Scan for the cell matching the given text and deliver its (x, y) coordinate at center. 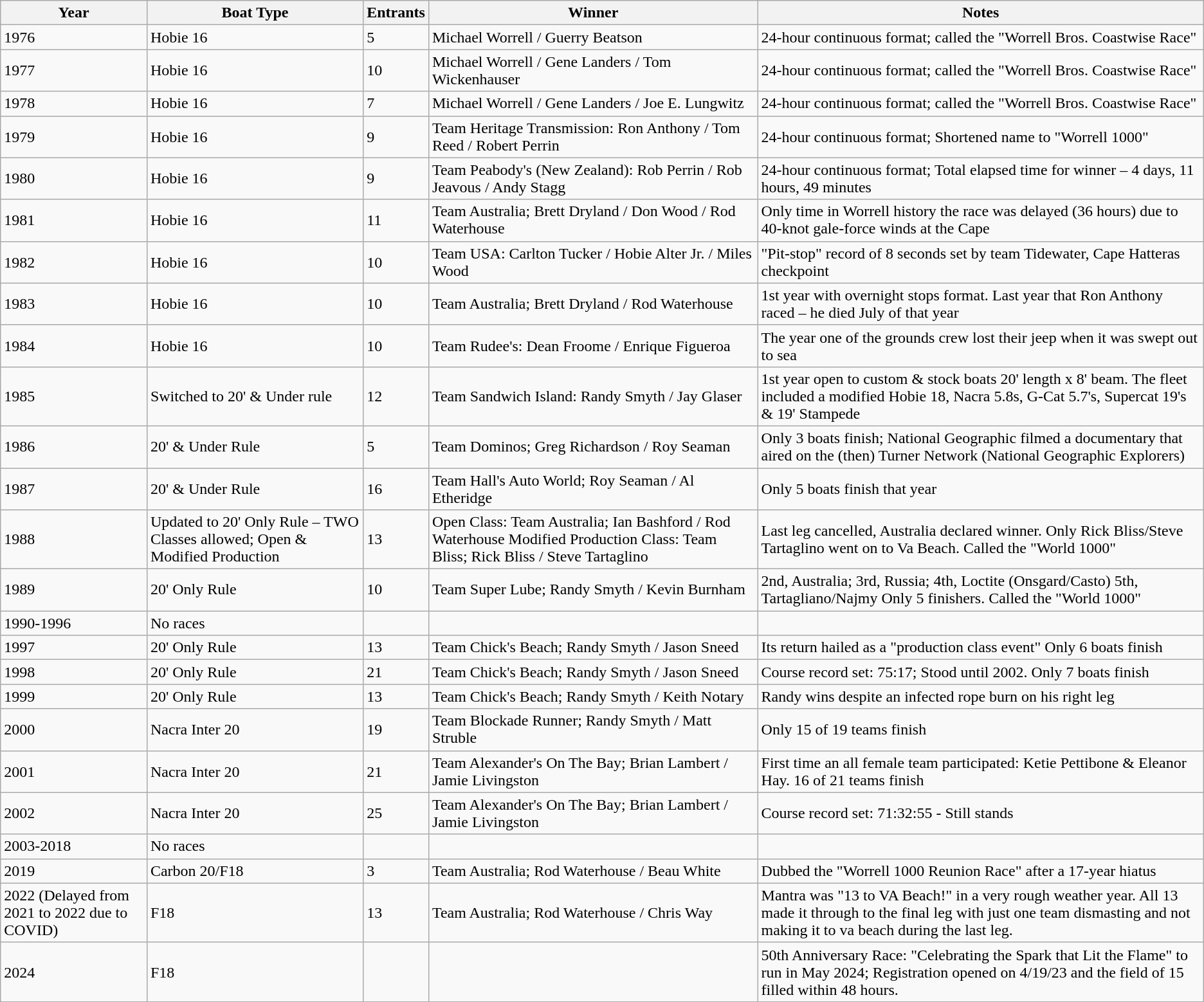
Open Class: Team Australia; Ian Bashford / Rod Waterhouse Modified Production Class: Team Bliss; Rick Bliss / Steve Tartaglino (593, 540)
Team Sandwich Island: Randy Smyth / Jay Glaser (593, 396)
1985 (74, 396)
1980 (74, 179)
1997 (74, 648)
2000 (74, 729)
2022 (Delayed from 2021 to 2022 due to COVID) (74, 913)
16 (396, 489)
Team USA: Carlton Tucker / Hobie Alter Jr. / Miles Wood (593, 262)
Only 5 boats finish that year (980, 489)
7 (396, 104)
11 (396, 220)
12 (396, 396)
Notes (980, 13)
1987 (74, 489)
Carbon 20/F18 (255, 871)
24-hour continuous format; Total elapsed time for winner – 4 days, 11 hours, 49 minutes (980, 179)
1989 (74, 590)
1988 (74, 540)
Only time in Worrell history the race was delayed (36 hours) due to 40-knot gale-force winds at the Cape (980, 220)
1998 (74, 672)
1981 (74, 220)
Team Australia; Brett Dryland / Don Wood / Rod Waterhouse (593, 220)
2019 (74, 871)
Only 3 boats finish; National Geographic filmed a documentary that aired on the (then) Turner Network (National Geographic Explorers) (980, 446)
Updated to 20' Only Rule – TWO Classes allowed; Open & Modified Production (255, 540)
1979 (74, 136)
Team Hall's Auto World; Roy Seaman / Al Etheridge (593, 489)
19 (396, 729)
Course record set: 75:17; Stood until 2002. Only 7 boats finish (980, 672)
Michael Worrell / Guerry Beatson (593, 37)
2003-2018 (74, 846)
Michael Worrell / Gene Landers / Joe E. Lungwitz (593, 104)
1999 (74, 697)
Team Australia; Rod Waterhouse / Chris Way (593, 913)
1976 (74, 37)
Year (74, 13)
2001 (74, 772)
Team Australia; Brett Dryland / Rod Waterhouse (593, 304)
1986 (74, 446)
Only 15 of 19 teams finish (980, 729)
Boat Type (255, 13)
Team Heritage Transmission: Ron Anthony / Tom Reed / Robert Perrin (593, 136)
The year one of the grounds crew lost their jeep when it was swept out to sea (980, 346)
Michael Worrell / Gene Landers / Tom Wickenhauser (593, 71)
Team Super Lube; Randy Smyth / Kevin Burnham (593, 590)
Randy wins despite an infected rope burn on his right leg (980, 697)
Team Peabody's (New Zealand): Rob Perrin / Rob Jeavous / Andy Stagg (593, 179)
Its return hailed as a "production class event" Only 6 boats finish (980, 648)
1984 (74, 346)
Team Chick's Beach; Randy Smyth / Keith Notary (593, 697)
3 (396, 871)
1982 (74, 262)
25 (396, 813)
2024 (74, 972)
Winner (593, 13)
Dubbed the "Worrell 1000 Reunion Race" after a 17-year hiatus (980, 871)
1st year with overnight stops format. Last year that Ron Anthony raced – he died July of that year (980, 304)
1977 (74, 71)
Team Australia; Rod Waterhouse / Beau White (593, 871)
Switched to 20' & Under rule (255, 396)
1983 (74, 304)
1990-1996 (74, 623)
First time an all female team participated: Ketie Pettibone & Eleanor Hay. 16 of 21 teams finish (980, 772)
Team Rudee's: Dean Froome / Enrique Figueroa (593, 346)
1978 (74, 104)
Entrants (396, 13)
Last leg cancelled, Australia declared winner. Only Rick Bliss/Steve Tartaglino went on to Va Beach. Called the "World 1000" (980, 540)
2002 (74, 813)
Team Dominos; Greg Richardson / Roy Seaman (593, 446)
24-hour continuous format; Shortened name to "Worrell 1000" (980, 136)
"Pit-stop" record of 8 seconds set by team Tidewater, Cape Hatteras checkpoint (980, 262)
Team Blockade Runner; Randy Smyth / Matt Struble (593, 729)
2nd, Australia; 3rd, Russia; 4th, Loctite (Onsgard/Casto) 5th, Tartagliano/Najmy Only 5 finishers. Called the "World 1000" (980, 590)
Course record set: 71:32:55 - Still stands (980, 813)
